Pinpoint the cell where the given text exists, returning its [X, Y] midpoint coordinate. 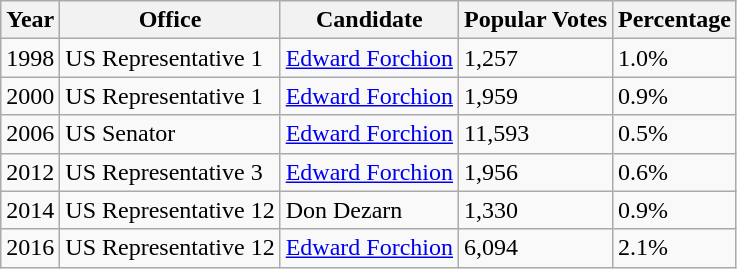
2012 [30, 172]
0.5% [675, 134]
1.0% [675, 58]
Don Dezarn [369, 210]
Candidate [369, 20]
1,956 [536, 172]
2016 [30, 248]
6,094 [536, 248]
11,593 [536, 134]
2000 [30, 96]
2.1% [675, 248]
Percentage [675, 20]
1998 [30, 58]
1,330 [536, 210]
US Representative 3 [170, 172]
Year [30, 20]
US Senator [170, 134]
2014 [30, 210]
1,257 [536, 58]
Office [170, 20]
2006 [30, 134]
Popular Votes [536, 20]
0.6% [675, 172]
1,959 [536, 96]
